Determine the (x, y) coordinate at the center of the cell enclosing the given text.  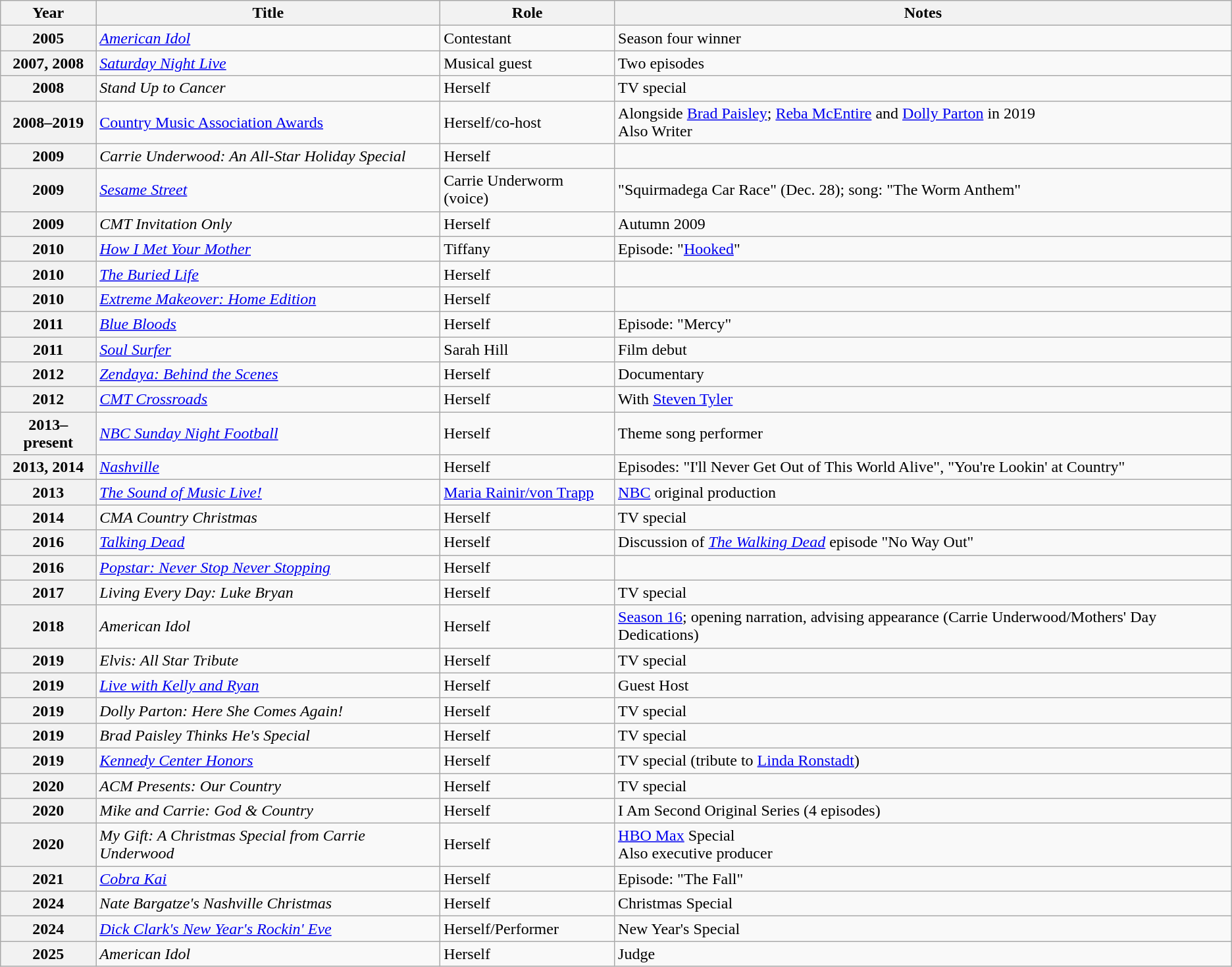
Dolly Parton: Here She Comes Again! (269, 710)
2021 (49, 879)
Elvis: All Star Tribute (269, 660)
Talking Dead (269, 542)
"Squirmadega Car Race" (Dec. 28); song: "The Worm Anthem" (923, 190)
Nashville (269, 467)
CMT Crossroads (269, 400)
Film debut (923, 350)
Alongside Brad Paisley; Reba McEntire and Dolly Parton in 2019Also Writer (923, 122)
Carrie Underwood: An All-Star Holiday Special (269, 156)
Guest Host (923, 685)
Extreme Makeover: Home Edition (269, 299)
The Sound of Music Live! (269, 492)
The Buried Life (269, 274)
Episode: "Hooked" (923, 249)
ACM Presents: Our Country (269, 785)
My Gift: A Christmas Special from Carrie Underwood (269, 845)
Episode: "The Fall" (923, 879)
Contestant (528, 38)
How I Met Your Mother (269, 249)
2013–present (49, 433)
CMT Invitation Only (269, 224)
2025 (49, 954)
Episodes: "I'll Never Get Out of This World Alive", "You're Lookin' at Country" (923, 467)
Sesame Street (269, 190)
Two episodes (923, 63)
Blue Bloods (269, 324)
Zendaya: Behind the Scenes (269, 375)
Autumn 2009 (923, 224)
Notes (923, 13)
Documentary (923, 375)
Cobra Kai (269, 879)
Living Every Day: Luke Bryan (269, 592)
Live with Kelly and Ryan (269, 685)
Sarah Hill (528, 350)
2014 (49, 517)
Herself/co-host (528, 122)
2007, 2008 (49, 63)
Season 16; opening narration, advising appearance (Carrie Underwood/Mothers' Day Dedications) (923, 627)
Title (269, 13)
Discussion of The Walking Dead episode "No Way Out" (923, 542)
Season four winner (923, 38)
2005 (49, 38)
Christmas Special (923, 904)
Tiffany (528, 249)
Brad Paisley Thinks He's Special (269, 735)
2008–2019 (49, 122)
2013, 2014 (49, 467)
2013 (49, 492)
Stand Up to Cancer (269, 88)
Soul Surfer (269, 350)
Theme song performer (923, 433)
NBC original production (923, 492)
Kennedy Center Honors (269, 760)
CMA Country Christmas (269, 517)
With Steven Tyler (923, 400)
2008 (49, 88)
Judge (923, 954)
Mike and Carrie: God & Country (269, 811)
New Year's Special (923, 929)
Nate Bargatze's Nashville Christmas (269, 904)
Dick Clark's New Year's Rockin' Eve (269, 929)
Maria Rainir/von Trapp (528, 492)
2018 (49, 627)
NBC Sunday Night Football (269, 433)
TV special (tribute to Linda Ronstadt) (923, 760)
Saturday Night Live (269, 63)
Country Music Association Awards (269, 122)
Popstar: Never Stop Never Stopping (269, 567)
Carrie Underworm (voice) (528, 190)
I Am Second Original Series (4 episodes) (923, 811)
Musical guest (528, 63)
Role (528, 13)
2017 (49, 592)
Episode: "Mercy" (923, 324)
Year (49, 13)
Herself/Performer (528, 929)
HBO Max SpecialAlso executive producer (923, 845)
